Pinpoint the cell where the given text exists, returning its [X, Y] midpoint coordinate. 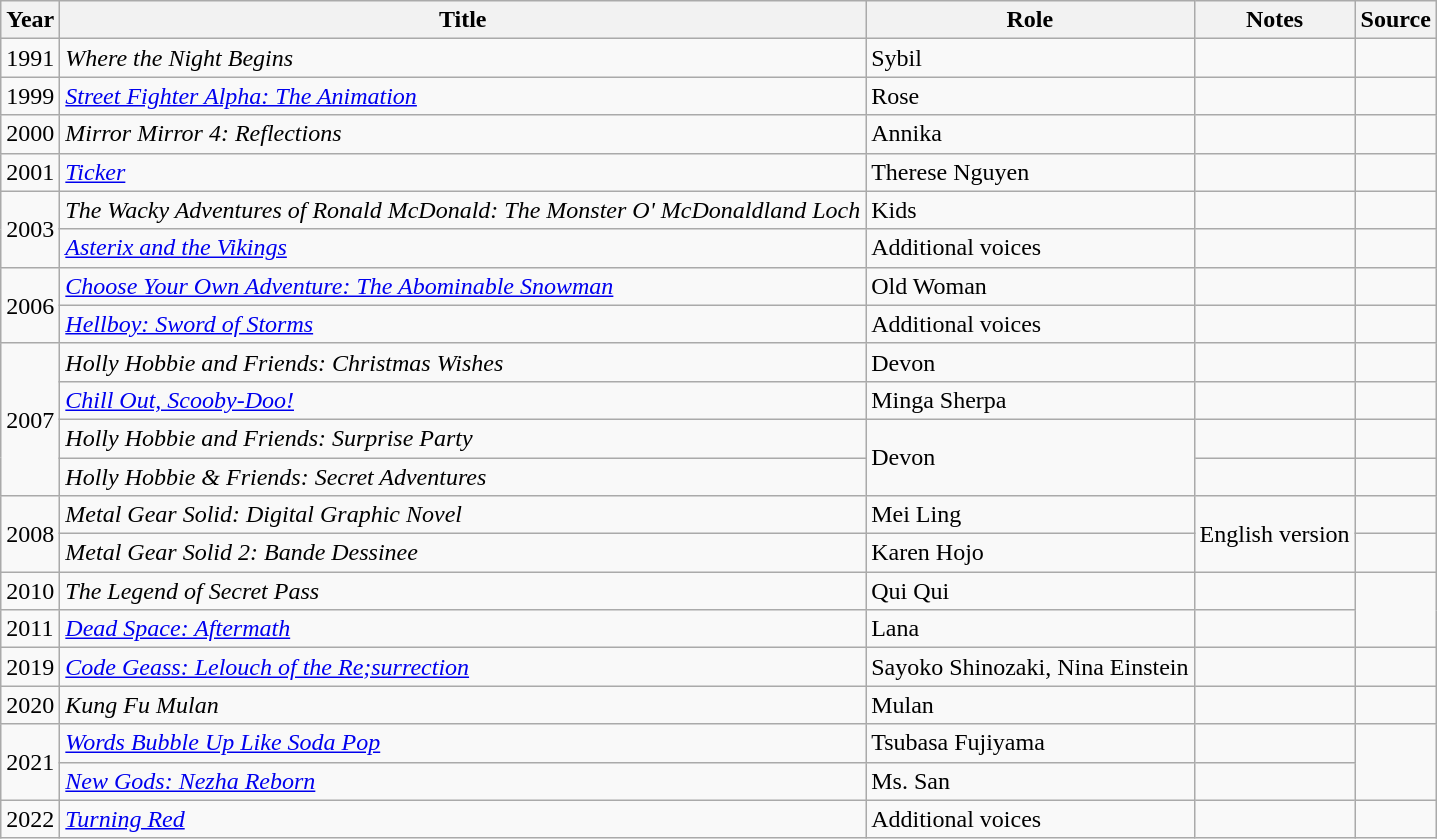
Holly Hobbie and Friends: Christmas Wishes [463, 362]
2022 [30, 819]
2021 [30, 762]
2010 [30, 591]
Words Bubble Up Like Soda Pop [463, 743]
Hellboy: Sword of Storms [463, 324]
Therese Nguyen [1030, 172]
2003 [30, 229]
Metal Gear Solid 2: Bande Dessinee [463, 553]
Metal Gear Solid: Digital Graphic Novel [463, 515]
2000 [30, 134]
Chill Out, Scooby-Doo! [463, 400]
New Gods: Nezha Reborn [463, 781]
Year [30, 20]
Mei Ling [1030, 515]
The Wacky Adventures of Ronald McDonald: The Monster O' McDonaldland Loch [463, 210]
Holly Hobbie & Friends: Secret Adventures [463, 477]
Mirror Mirror 4: Reflections [463, 134]
Choose Your Own Adventure: The Abominable Snowman [463, 286]
Tsubasa Fujiyama [1030, 743]
1999 [30, 96]
Dead Space: Aftermath [463, 629]
2001 [30, 172]
Source [1396, 20]
Holly Hobbie and Friends: Surprise Party [463, 438]
Old Woman [1030, 286]
Rose [1030, 96]
2006 [30, 305]
Code Geass: Lelouch of the Re;surrection [463, 667]
Role [1030, 20]
Ticker [463, 172]
Sayoko Shinozaki, Nina Einstein [1030, 667]
Title [463, 20]
Ms. San [1030, 781]
Annika [1030, 134]
Kung Fu Mulan [463, 705]
Lana [1030, 629]
Qui Qui [1030, 591]
2011 [30, 629]
2019 [30, 667]
2008 [30, 534]
Kids [1030, 210]
Mulan [1030, 705]
Minga Sherpa [1030, 400]
The Legend of Secret Pass [463, 591]
Street Fighter Alpha: The Animation [463, 96]
2020 [30, 705]
Karen Hojo [1030, 553]
Asterix and the Vikings [463, 248]
Sybil [1030, 58]
1991 [30, 58]
2007 [30, 419]
Turning Red [463, 819]
Notes [1274, 20]
Where the Night Begins [463, 58]
English version [1274, 534]
